Provide the (x, y) coordinate of the cell's center where the given text is located.  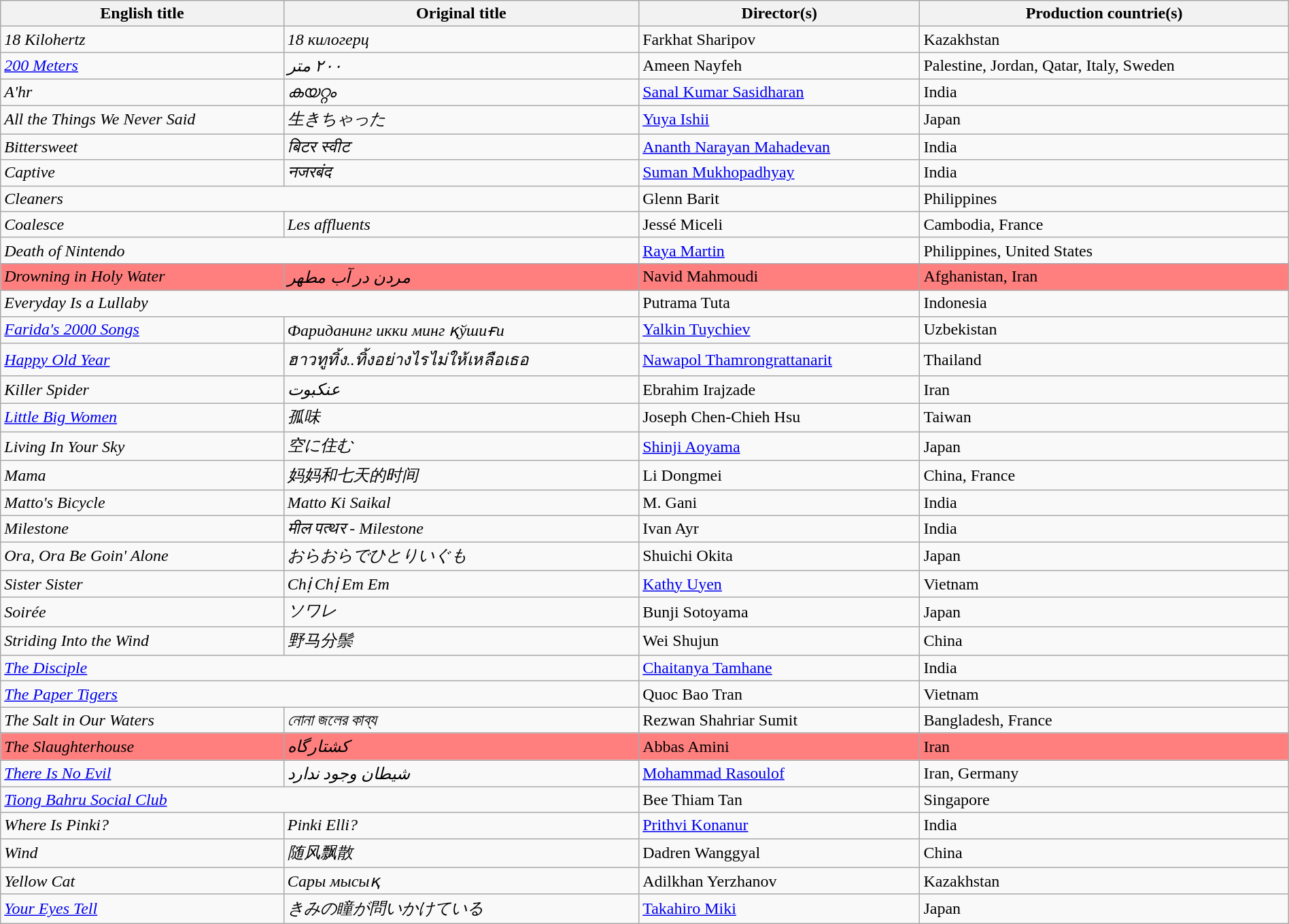
18 килогерц (461, 39)
The Disciple (320, 668)
空に住む (461, 446)
Rezwan Shahriar Sumit (779, 720)
China, France (1104, 476)
Takahiro Miki (779, 908)
Happy Old Year (142, 360)
Wind (142, 853)
M. Gani (779, 502)
٢٠٠ متر (461, 66)
Death of Nintendo (320, 250)
English title (142, 14)
The Slaughterhouse (142, 747)
Ivan Ayr (779, 528)
妈妈和七天的时间 (461, 476)
Yellow Cat (142, 881)
Killer Spider (142, 390)
Where Is Pinki? (142, 825)
Les affluents (461, 224)
Li Dongmei (779, 476)
Сары мысық (461, 881)
ソワレ (461, 612)
नजरबंद (461, 173)
Milestone (142, 528)
Chị Chị Em Em (461, 584)
Bee Thiam Tan (779, 800)
Kathy Uyen (779, 584)
孤味 (461, 417)
Thailand (1104, 360)
ฮาวทูทิ้ง..ทิ้งอย่างไรไม่ให้เหลือเธอ (461, 360)
Soirée (142, 612)
Matto Ki Saikal (461, 502)
Jessé Miceli (779, 224)
Matto's Bicycle (142, 502)
Yuya Ishii (779, 120)
生きちゃった (461, 120)
Sister Sister (142, 584)
Iran, Germany (1104, 774)
Your Eyes Tell (142, 908)
野马分鬃 (461, 640)
All the Things We Never Said (142, 120)
Chaitanya Tamhane (779, 668)
बिटर स्वीट (461, 147)
मील पत्थर - Milestone (461, 528)
عنکبوت (461, 390)
A'hr (142, 92)
شیطان وجود ندارد (461, 774)
Cleaners (320, 199)
Raya Martin (779, 250)
Uzbekistan (1104, 330)
കയറ്റം (461, 92)
Bunji Sotoyama (779, 612)
Bittersweet (142, 147)
The Paper Tigers (320, 694)
Little Big Women (142, 417)
随风飘散 (461, 853)
Navid Mahmoudi (779, 277)
Living In Your Sky (142, 446)
200 Meters (142, 66)
Pinki Elli? (461, 825)
Shinji Aoyama (779, 446)
Tiong Bahru Social Club (320, 800)
Abbas Amini (779, 747)
おらおらでひとりいぐも (461, 556)
Philippines, United States (1104, 250)
Coalesce (142, 224)
Glenn Barit (779, 199)
Sanal Kumar Sasidharan (779, 92)
کشتارگاه (461, 747)
Wei Shujun (779, 640)
The Salt in Our Waters (142, 720)
Everyday Is a Lullaby (320, 303)
Mohammad Rasoulof (779, 774)
Striding Into the Wind (142, 640)
Farkhat Sharipov (779, 39)
Ebrahim Irajzade (779, 390)
Mama (142, 476)
Original title (461, 14)
Ananth Narayan Mahadevan (779, 147)
Shuichi Okita (779, 556)
きみの瞳が問いかけている (461, 908)
Taiwan (1104, 417)
Yalkin Tuychiev (779, 330)
Putrama Tuta (779, 303)
Nawapol Thamrongrattanarit (779, 360)
Singapore (1104, 800)
Cambodia, France (1104, 224)
Ora, Ora Be Goin' Alone (142, 556)
Farida's 2000 Songs (142, 330)
Dadren Wanggyal (779, 853)
Joseph Chen-Chieh Hsu (779, 417)
Prithvi Konanur (779, 825)
Production countrie(s) (1104, 14)
নোনা জলের কাব্য (461, 720)
Bangladesh, France (1104, 720)
There Is No Evil (142, 774)
Afghanistan, Iran (1104, 277)
Adilkhan Yerzhanov (779, 881)
Suman Mukhopadhyay (779, 173)
Drowning in Holy Water (142, 277)
Philippines (1104, 199)
Director(s) (779, 14)
Captive (142, 173)
Palestine, Jordan, Qatar, Italy, Sweden (1104, 66)
مردن در آب مطهر (461, 277)
Indonesia (1104, 303)
Quoc Bao Tran (779, 694)
Фариданинг икки минг қўшиғи (461, 330)
18 Kilohertz (142, 39)
Ameen Nayfeh (779, 66)
